Search for the cell housing the specified text and yield its (X, Y) center coordinate. 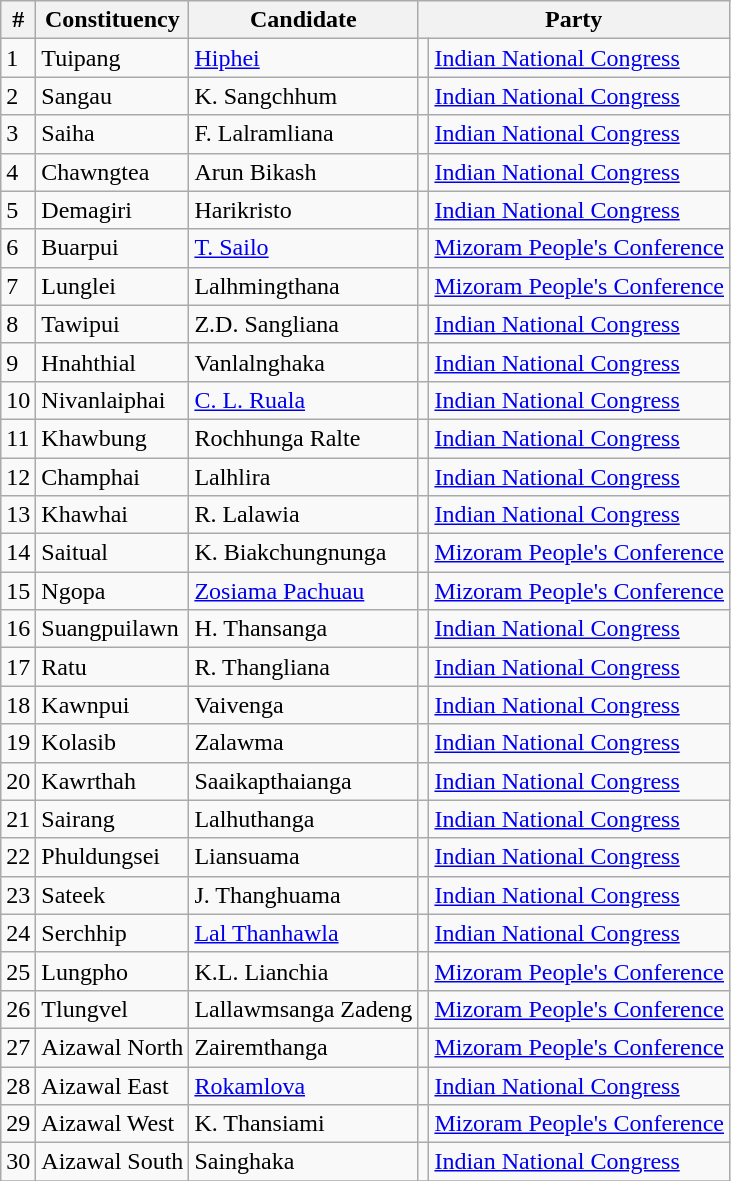
Lunglei (112, 286)
Saitual (112, 553)
Aizawal North (112, 1047)
Hnahthial (112, 362)
25 (18, 971)
T. Sailo (304, 248)
2 (18, 96)
Aizawal South (112, 1162)
Demagiri (112, 210)
11 (18, 438)
10 (18, 400)
3 (18, 134)
6 (18, 248)
23 (18, 895)
Ngopa (112, 591)
15 (18, 591)
29 (18, 1124)
Saiha (112, 134)
7 (18, 286)
Kolasib (112, 743)
Kawnpui (112, 705)
K. Biakchungnunga (304, 553)
Serchhip (112, 933)
Nivanlaiphai (112, 400)
Suangpuilawn (112, 629)
5 (18, 210)
Champhai (112, 477)
28 (18, 1085)
26 (18, 1009)
Lalhuthanga (304, 819)
Chawngtea (112, 172)
4 (18, 172)
K.L. Lianchia (304, 971)
Kawrthah (112, 781)
20 (18, 781)
Hiphei (304, 58)
Tawipui (112, 324)
19 (18, 743)
Rochhunga Ralte (304, 438)
K. Thansiami (304, 1124)
Tuipang (112, 58)
Zairemthanga (304, 1047)
Saaikapthaianga (304, 781)
Sairang (112, 819)
F. Lalramliana (304, 134)
# (18, 20)
Zosiama Pachuau (304, 591)
C. L. Ruala (304, 400)
Sainghaka (304, 1162)
Khawbung (112, 438)
Vanlalnghaka (304, 362)
Zalawma (304, 743)
Lallawmsanga Zadeng (304, 1009)
Sateek (112, 895)
14 (18, 553)
Z.D. Sangliana (304, 324)
Khawhai (112, 515)
Lalhlira (304, 477)
9 (18, 362)
Party (574, 20)
12 (18, 477)
Vaivenga (304, 705)
18 (18, 705)
Arun Bikash (304, 172)
Aizawal West (112, 1124)
R. Lalawia (304, 515)
8 (18, 324)
16 (18, 629)
27 (18, 1047)
Harikristo (304, 210)
17 (18, 667)
J. Thanghuama (304, 895)
Lalhmingthana (304, 286)
Candidate (304, 20)
R. Thangliana (304, 667)
Sangau (112, 96)
Liansuama (304, 857)
30 (18, 1162)
13 (18, 515)
24 (18, 933)
Lungpho (112, 971)
Aizawal East (112, 1085)
K. Sangchhum (304, 96)
Tlungvel (112, 1009)
1 (18, 58)
Rokamlova (304, 1085)
21 (18, 819)
Lal Thanhawla (304, 933)
Phuldungsei (112, 857)
Buarpui (112, 248)
22 (18, 857)
Constituency (112, 20)
H. Thansanga (304, 629)
Ratu (112, 667)
